Output the [x, y] coordinate of the center of the cell containing the given text.  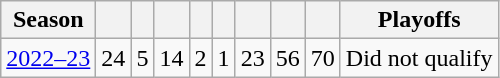
5 [142, 58]
23 [252, 58]
2022–23 [48, 58]
Did not qualify [419, 58]
1 [224, 58]
2 [200, 58]
56 [288, 58]
14 [172, 58]
70 [322, 58]
Season [48, 20]
24 [114, 58]
Playoffs [419, 20]
